Find where the given text appears and provide that cell's center as [X, Y] coordinate. 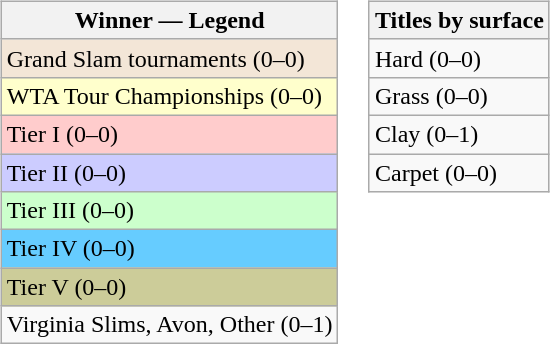
Hard (0–0) [459, 58]
Tier V (0–0) [170, 287]
Virginia Slims, Avon, Other (0–1) [170, 325]
Clay (0–1) [459, 134]
Tier I (0–0) [170, 134]
Carpet (0–0) [459, 173]
Tier IV (0–0) [170, 249]
Winner — Legend [170, 20]
Titles by surface [459, 20]
WTA Tour Championships (0–0) [170, 96]
Tier II (0–0) [170, 173]
Grass (0–0) [459, 96]
Grand Slam tournaments (0–0) [170, 58]
Tier III (0–0) [170, 211]
